Return the [x, y] coordinate for the center point of the cell that contains the specified text.  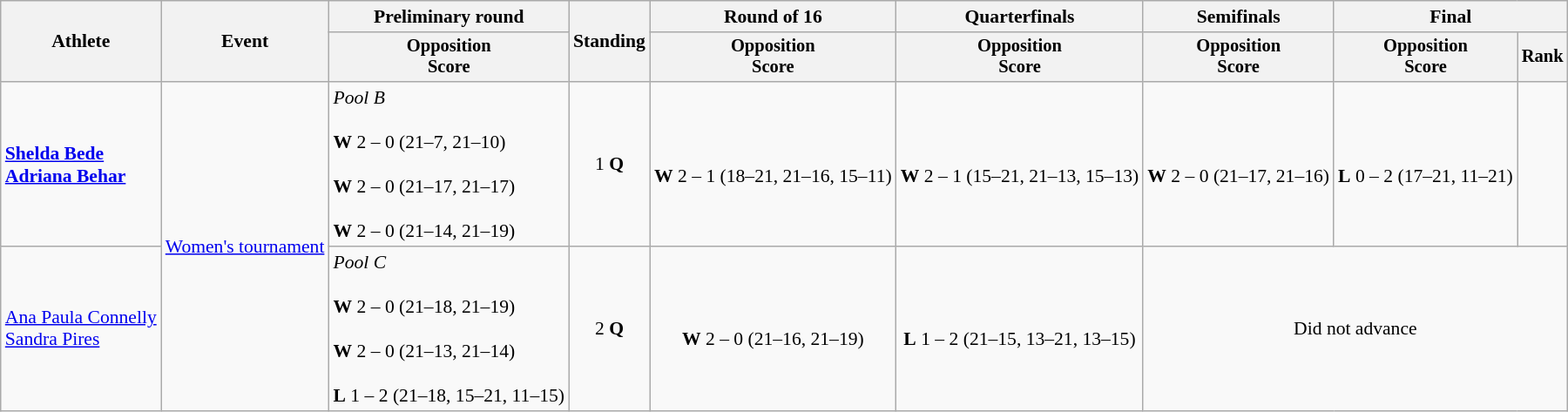
W 2 – 0 (21–17, 21–16) [1239, 164]
Did not advance [1355, 329]
1 Q [610, 164]
Athlete [81, 42]
Shelda Bede Adriana Behar [81, 164]
2 Q [610, 329]
L 0 – 2 (17–21, 11–21) [1425, 164]
Semifinals [1239, 17]
Preliminary round [449, 17]
Ana Paula Connelly Sandra Pires [81, 329]
Event [246, 42]
W 2 – 1 (15–21, 21–13, 15–13) [1020, 164]
L 1 – 2 (21–15, 13–21, 13–15) [1020, 329]
Rank [1543, 57]
Pool CW 2 – 0 (21–18, 21–19)W 2 – 0 (21–13, 21–14)L 1 – 2 (21–18, 15–21, 11–15) [449, 329]
W 2 – 1 (18–21, 21–16, 15–11) [774, 164]
Round of 16 [774, 17]
Standing [610, 42]
Pool BW 2 – 0 (21–7, 21–10)W 2 – 0 (21–17, 21–17)W 2 – 0 (21–14, 21–19) [449, 164]
W 2 – 0 (21–16, 21–19) [774, 329]
Women's tournament [246, 246]
Final [1450, 17]
Quarterfinals [1020, 17]
